Extract the [x, y] coordinate from the center of the cell holding the provided text.  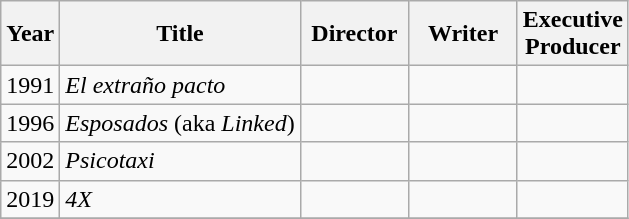
Year [30, 34]
Esposados (aka Linked) [180, 123]
Director [354, 34]
4X [180, 199]
2002 [30, 161]
ExecutiveProducer [572, 34]
Writer [464, 34]
2019 [30, 199]
1996 [30, 123]
1991 [30, 85]
El extraño pacto [180, 85]
Psicotaxi [180, 161]
Title [180, 34]
